Determine the (X, Y) coordinate at the center of the cell enclosing the given text.  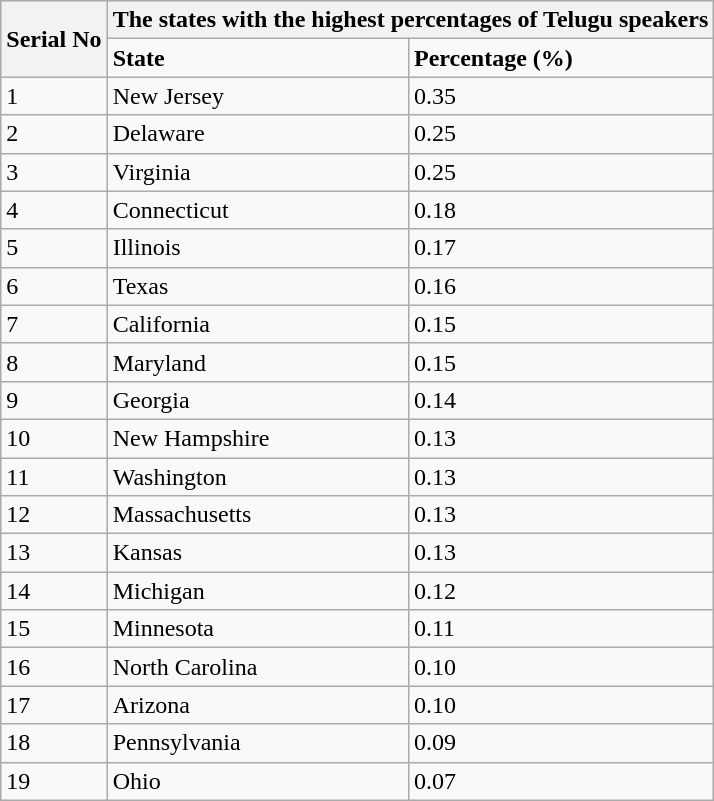
Connecticut (258, 210)
16 (54, 667)
8 (54, 362)
Virginia (258, 172)
North Carolina (258, 667)
0.07 (560, 781)
0.17 (560, 248)
Serial No (54, 39)
Massachusetts (258, 515)
0.35 (560, 96)
Ohio (258, 781)
Pennsylvania (258, 743)
Percentage (%) (560, 58)
Illinois (258, 248)
0.09 (560, 743)
Minnesota (258, 629)
13 (54, 553)
0.12 (560, 591)
New Hampshire (258, 438)
Washington (258, 477)
0.16 (560, 286)
Michigan (258, 591)
18 (54, 743)
Kansas (258, 553)
0.11 (560, 629)
17 (54, 705)
Delaware (258, 134)
7 (54, 324)
Maryland (258, 362)
5 (54, 248)
10 (54, 438)
3 (54, 172)
2 (54, 134)
15 (54, 629)
0.14 (560, 400)
9 (54, 400)
The states with the highest percentages of Telugu speakers (410, 20)
12 (54, 515)
0.18 (560, 210)
6 (54, 286)
State (258, 58)
Georgia (258, 400)
14 (54, 591)
19 (54, 781)
11 (54, 477)
New Jersey (258, 96)
1 (54, 96)
Arizona (258, 705)
Texas (258, 286)
California (258, 324)
4 (54, 210)
